Return the [X, Y] coordinate for the center point of the cell that contains the specified text.  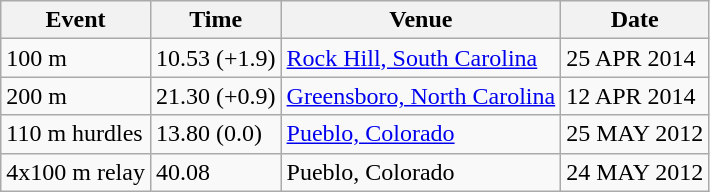
24 MAY 2012 [635, 172]
Greensboro, North Carolina [421, 96]
Venue [421, 20]
Event [76, 20]
40.08 [216, 172]
Date [635, 20]
10.53 (+1.9) [216, 58]
100 m [76, 58]
Rock Hill, South Carolina [421, 58]
Time [216, 20]
25 MAY 2012 [635, 134]
110 m hurdles [76, 134]
13.80 (0.0) [216, 134]
25 APR 2014 [635, 58]
21.30 (+0.9) [216, 96]
200 m [76, 96]
12 APR 2014 [635, 96]
4x100 m relay [76, 172]
